Return [X, Y] of the center of cell containing provided text 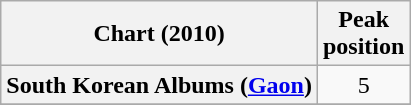
Chart (2010) [160, 34]
5 [363, 85]
Peakposition [363, 34]
South Korean Albums (Gaon) [160, 85]
